Capture the cell that displays the provided text and extract its [x, y] central coordinate. 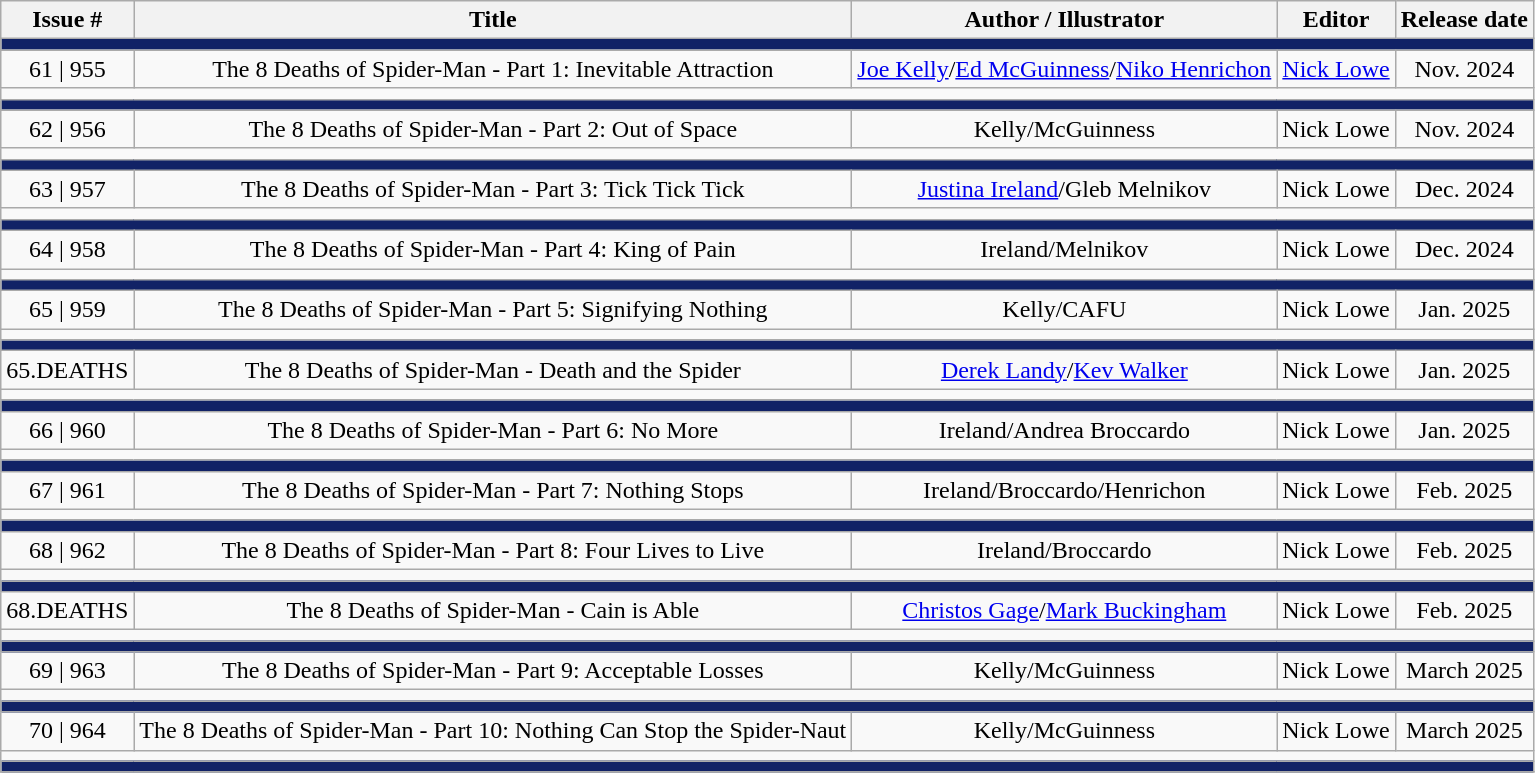
The 8 Deaths of Spider-Man - Part 6: No More [493, 430]
The 8 Deaths of Spider-Man - Part 1: Inevitable Attraction [493, 69]
69 | 963 [68, 671]
65.DEATHS [68, 370]
Ireland/Broccardo [1064, 550]
Christos Gage/Mark Buckingham [1064, 611]
The 8 Deaths of Spider-Man - Death and the Spider [493, 370]
63 | 957 [68, 189]
Ireland/Broccardo/Henrichon [1064, 490]
The 8 Deaths of Spider-Man - Cain is Able [493, 611]
70 | 964 [68, 731]
68.DEATHS [68, 611]
Joe Kelly/Ed McGuinness/Niko Henrichon [1064, 69]
Editor [1336, 20]
The 8 Deaths of Spider-Man - Part 3: Tick Tick Tick [493, 189]
65 | 959 [68, 310]
64 | 958 [68, 249]
Release date [1464, 20]
68 | 962 [68, 550]
62 | 956 [68, 129]
Kelly/CAFU [1064, 310]
66 | 960 [68, 430]
The 8 Deaths of Spider-Man - Part 7: Nothing Stops [493, 490]
Ireland/Andrea Broccardo [1064, 430]
The 8 Deaths of Spider-Man - Part 10: Nothing Can Stop the Spider-Naut [493, 731]
The 8 Deaths of Spider-Man - Part 9: Acceptable Losses [493, 671]
Issue # [68, 20]
Title [493, 20]
The 8 Deaths of Spider-Man - Part 2: Out of Space [493, 129]
Justina Ireland/Gleb Melnikov [1064, 189]
Author / Illustrator [1064, 20]
The 8 Deaths of Spider-Man - Part 4: King of Pain [493, 249]
The 8 Deaths of Spider-Man - Part 5: Signifying Nothing [493, 310]
Ireland/Melnikov [1064, 249]
Derek Landy/Kev Walker [1064, 370]
67 | 961 [68, 490]
61 | 955 [68, 69]
The 8 Deaths of Spider-Man - Part 8: Four Lives to Live [493, 550]
